Identify which cell holds the provided text, then report its [x, y] central coordinate. 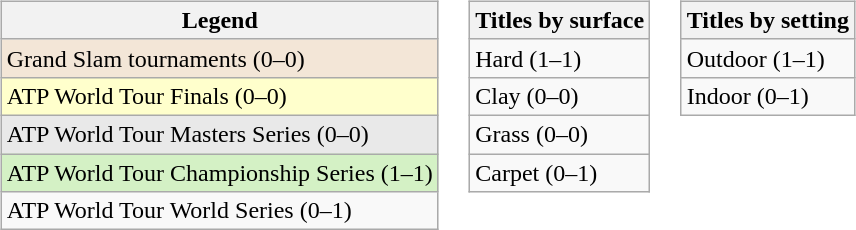
ATP World Tour Championship Series (1–1) [220, 173]
ATP World Tour Finals (0–0) [220, 96]
Indoor (0–1) [768, 96]
Clay (0–0) [560, 96]
Grand Slam tournaments (0–0) [220, 58]
Outdoor (1–1) [768, 58]
ATP World Tour Masters Series (0–0) [220, 134]
Grass (0–0) [560, 134]
Legend [220, 20]
ATP World Tour World Series (0–1) [220, 211]
Titles by setting [768, 20]
Titles by surface [560, 20]
Carpet (0–1) [560, 173]
Hard (1–1) [560, 58]
